Scan for the cell matching the given text and deliver its [X, Y] coordinate at center. 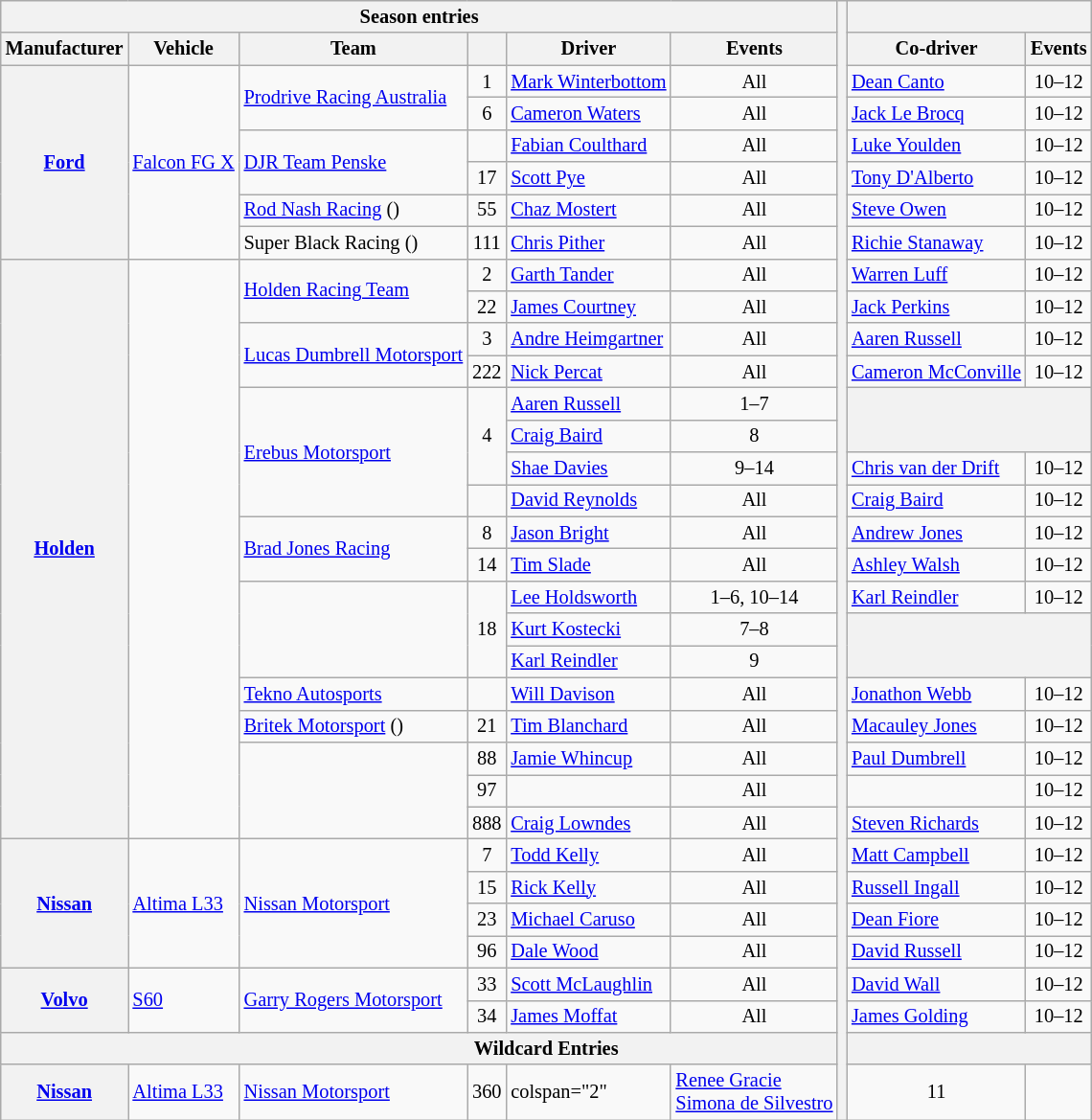
1 [487, 81]
Steve Owen [937, 210]
96 [487, 951]
222 [487, 372]
23 [487, 920]
Tekno Autosports [353, 694]
Chris Pither [588, 242]
Scott Pye [588, 178]
Richie Stanaway [937, 242]
Tony D'Alberto [937, 178]
Will Davison [588, 694]
1–6, 10–14 [754, 597]
Wildcard Entries [546, 1048]
6 [487, 113]
88 [487, 758]
9–14 [754, 469]
Team [353, 49]
Fabian Coulthard [588, 146]
S60 [184, 1000]
Rick Kelly [588, 887]
Erebus Motorsport [353, 452]
Jamie Whincup [588, 758]
1–7 [754, 403]
Michael Caruso [588, 920]
Jonathon Webb [937, 694]
Ashley Walsh [937, 564]
Volvo [65, 1000]
Matt Campbell [937, 855]
Cameron Waters [588, 113]
DJR Team Penske [353, 161]
9 [754, 661]
James Moffat [588, 1017]
Rod Nash Racing () [353, 210]
34 [487, 1017]
Dean Fiore [937, 920]
James Courtney [588, 307]
Driver [588, 49]
7–8 [754, 629]
Scott McLaughlin [588, 984]
21 [487, 726]
James Golding [937, 1017]
Andrew Jones [937, 533]
Cameron McConville [937, 372]
Super Black Racing () [353, 242]
Garry Rogers Motorsport [353, 1000]
97 [487, 790]
David Russell [937, 951]
17 [487, 178]
Todd Kelly [588, 855]
55 [487, 210]
Holden [65, 549]
colspan="2" [588, 1092]
Prodrive Racing Australia [353, 98]
Kurt Kostecki [588, 629]
Mark Winterbottom [588, 81]
14 [487, 564]
Manufacturer [65, 49]
Jack Perkins [937, 307]
David Wall [937, 984]
7 [487, 855]
Vehicle [184, 49]
3 [487, 339]
David Reynolds [588, 500]
Tim Slade [588, 564]
Shae Davies [588, 469]
Brad Jones Racing [353, 548]
33 [487, 984]
Luke Youlden [937, 146]
Falcon FG X [184, 162]
360 [487, 1092]
Lee Holdsworth [588, 597]
11 [937, 1092]
Craig Lowndes [588, 823]
Chris van der Drift [937, 469]
Jason Bright [588, 533]
Russell Ingall [937, 887]
Andre Heimgartner [588, 339]
Nick Percat [588, 372]
Jack Le Brocq [937, 113]
4 [487, 435]
Macauley Jones [937, 726]
Ford [65, 162]
Renee Gracie Simona de Silvestro [754, 1092]
Steven Richards [937, 823]
111 [487, 242]
15 [487, 887]
22 [487, 307]
Lucas Dumbrell Motorsport [353, 354]
Tim Blanchard [588, 726]
Co-driver [937, 49]
Garth Tander [588, 275]
2 [487, 275]
Britek Motorsport () [353, 726]
Warren Luff [937, 275]
Holden Racing Team [353, 291]
Paul Dumbrell [937, 758]
18 [487, 629]
888 [487, 823]
Chaz Mostert [588, 210]
Season entries [420, 16]
Dean Canto [937, 81]
Dale Wood [588, 951]
